Return (x, y) of the center of cell containing provided text 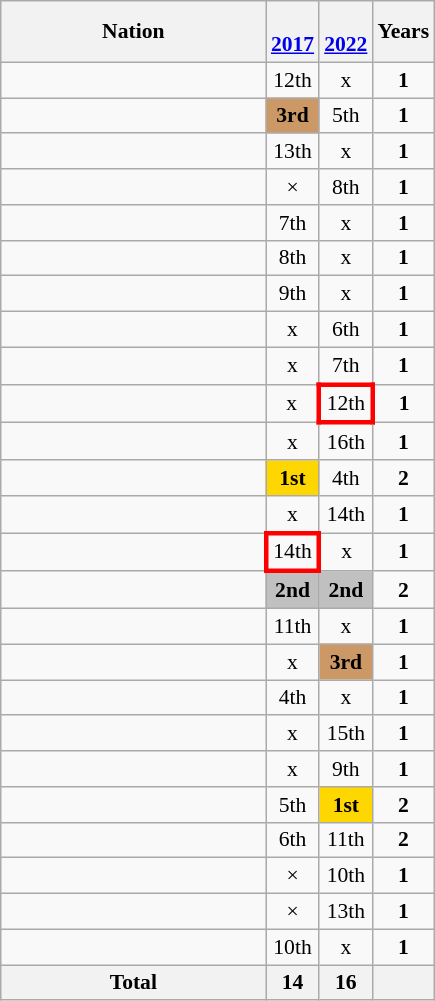
2022 (346, 32)
Nation (134, 32)
16 (346, 983)
2017 (292, 32)
15th (346, 734)
16th (346, 442)
Years (403, 32)
14 (292, 983)
Total (134, 983)
